Provide the (x, y) coordinate of the cell's center where the given text is located.  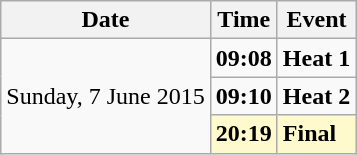
Date (106, 20)
Heat 2 (316, 96)
Sunday, 7 June 2015 (106, 96)
Time (244, 20)
09:10 (244, 96)
20:19 (244, 134)
Event (316, 20)
Heat 1 (316, 58)
Final (316, 134)
09:08 (244, 58)
